Extract the (x, y) coordinate from the center of the cell holding the provided text.  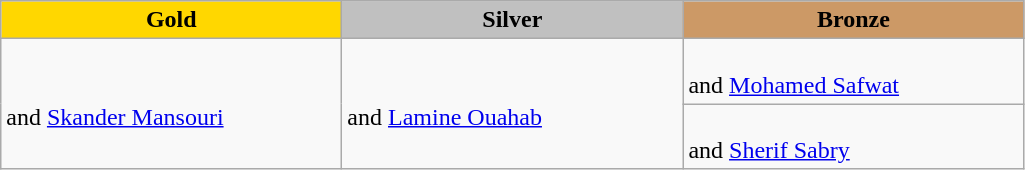
Silver (512, 20)
and Skander Mansouri (172, 104)
and Lamine Ouahab (512, 104)
and Mohamed Safwat (854, 72)
Gold (172, 20)
and Sherif Sabry (854, 136)
Bronze (854, 20)
